Pinpoint the cell where the given text exists, returning its (X, Y) midpoint coordinate. 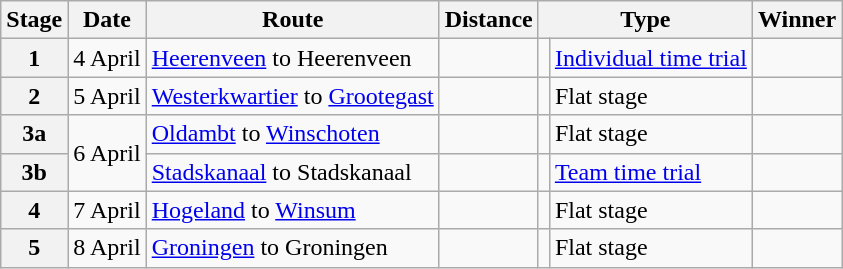
1 (34, 58)
3a (34, 134)
7 April (107, 210)
5 April (107, 96)
Distance (488, 20)
Westerkwartier to Grootegast (292, 96)
8 April (107, 248)
Date (107, 20)
Type (645, 20)
Winner (796, 20)
4 April (107, 58)
Oldambt to Winschoten (292, 134)
6 April (107, 153)
Route (292, 20)
2 (34, 96)
Individual time trial (650, 58)
Hogeland to Winsum (292, 210)
Team time trial (650, 172)
Groningen to Groningen (292, 248)
4 (34, 210)
Heerenveen to Heerenveen (292, 58)
3b (34, 172)
Stage (34, 20)
Stadskanaal to Stadskanaal (292, 172)
5 (34, 248)
